Return the [x, y] coordinate for the center point of the cell that contains the specified text.  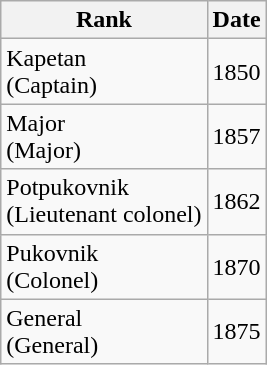
1862 [236, 202]
1875 [236, 332]
1857 [236, 136]
Kapetan(Captain) [104, 72]
Rank [104, 20]
1870 [236, 266]
Potpukovnik(Lieutenant colonel) [104, 202]
Pukovnik(Colonel) [104, 266]
1850 [236, 72]
Date [236, 20]
Major(Major) [104, 136]
General(General) [104, 332]
